Return (x, y) of the center of cell containing provided text 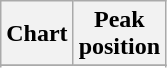
Peakposition (119, 34)
Chart (37, 34)
